Return (X, Y) of the center of cell containing provided text 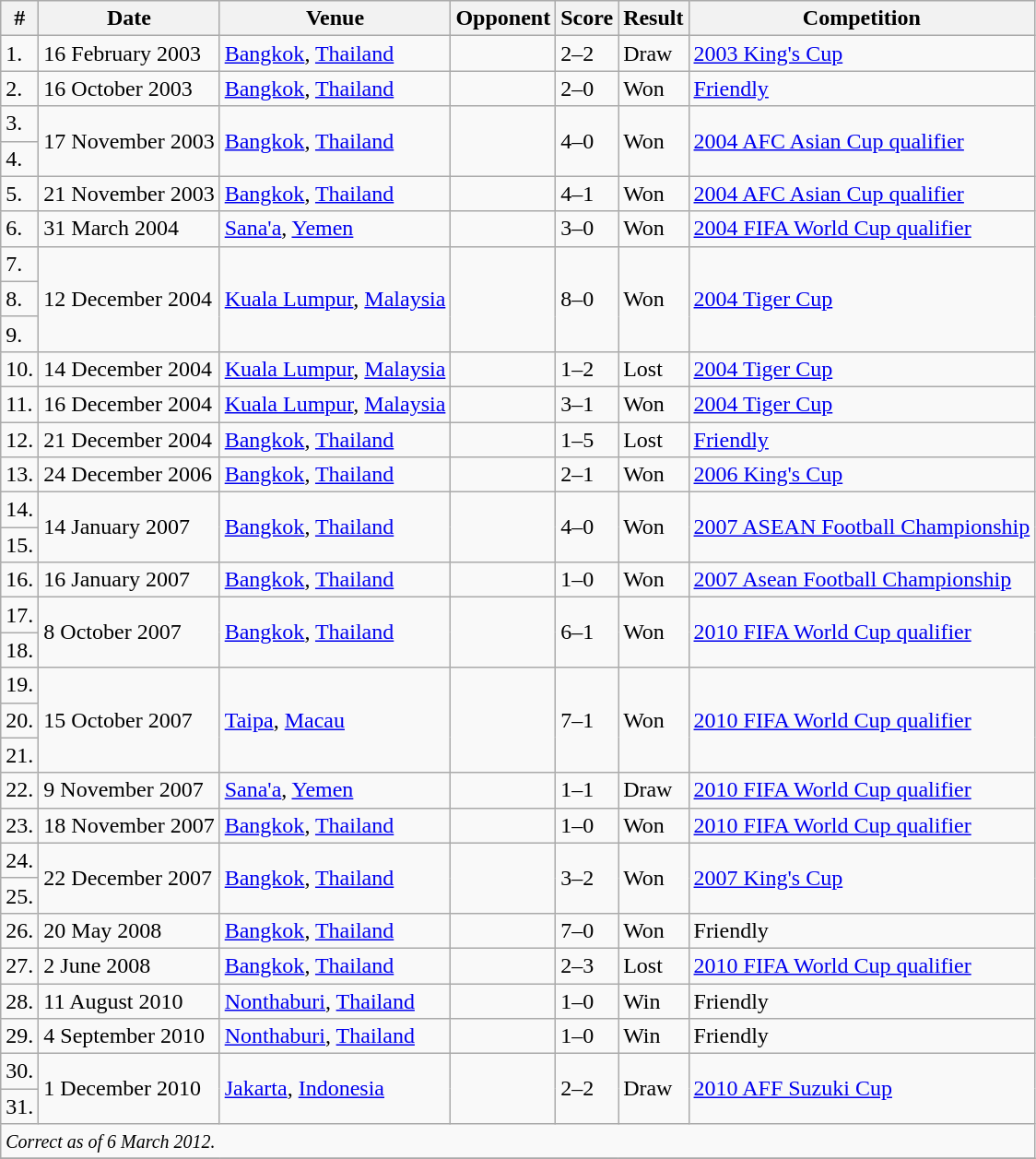
2010 AFF Suzuki Cup (862, 1089)
2004 FIFA World Cup qualifier (862, 229)
1 December 2010 (129, 1089)
8 October 2007 (129, 633)
17 November 2003 (129, 141)
1. (20, 53)
9. (20, 334)
14. (20, 510)
7–1 (587, 720)
29. (20, 1036)
Result (653, 18)
# (20, 18)
31. (20, 1106)
14 January 2007 (129, 527)
22 December 2007 (129, 878)
2003 King's Cup (862, 53)
7–0 (587, 930)
31 March 2004 (129, 229)
16. (20, 580)
2. (20, 89)
28. (20, 1000)
Venue (336, 18)
6–1 (587, 633)
2–1 (587, 475)
Score (587, 18)
4. (20, 159)
21 November 2003 (129, 194)
2006 King's Cup (862, 475)
18. (20, 650)
3–2 (587, 878)
2007 Asean Football Championship (862, 580)
7. (20, 264)
15. (20, 545)
11. (20, 404)
16 January 2007 (129, 580)
25. (20, 895)
11 August 2010 (129, 1000)
2 June 2008 (129, 965)
2007 King's Cup (862, 878)
23. (20, 825)
26. (20, 930)
16 October 2003 (129, 89)
24. (20, 860)
19. (20, 685)
Date (129, 18)
2–0 (587, 89)
Competition (862, 18)
16 December 2004 (129, 404)
12. (20, 440)
3–1 (587, 404)
8. (20, 299)
3. (20, 124)
27. (20, 965)
30. (20, 1071)
13. (20, 475)
1–2 (587, 369)
17. (20, 615)
22. (20, 790)
4–1 (587, 194)
4 September 2010 (129, 1036)
24 December 2006 (129, 475)
16 February 2003 (129, 53)
20. (20, 720)
18 November 2007 (129, 825)
14 December 2004 (129, 369)
6. (20, 229)
1–5 (587, 440)
2–3 (587, 965)
Jakarta, Indonesia (336, 1089)
15 October 2007 (129, 720)
1–1 (587, 790)
5. (20, 194)
Taipa, Macau (336, 720)
3–0 (587, 229)
9 November 2007 (129, 790)
20 May 2008 (129, 930)
12 December 2004 (129, 299)
21 December 2004 (129, 440)
21. (20, 755)
Opponent (503, 18)
2007 ASEAN Football Championship (862, 527)
Correct as of 6 March 2012. (518, 1141)
10. (20, 369)
8–0 (587, 299)
